Identify which cell holds the provided text, then report its [x, y] central coordinate. 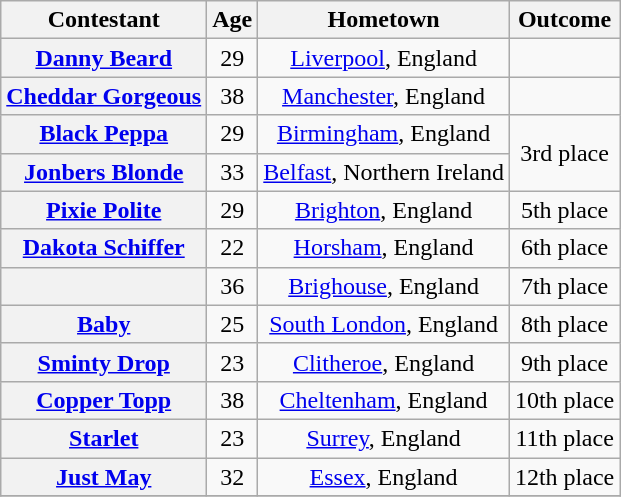
Dakota Schiffer [104, 248]
7th place [564, 286]
9th place [564, 362]
Just May [104, 477]
6th place [564, 248]
Pixie Polite [104, 210]
Black Peppa [104, 134]
Contestant [104, 20]
Outcome [564, 20]
Brighouse, England [384, 286]
Surrey, England [384, 438]
36 [232, 286]
Cheltenham, England [384, 400]
33 [232, 172]
25 [232, 324]
Belfast, Northern Ireland [384, 172]
Starlet [104, 438]
Baby [104, 324]
3rd place [564, 153]
11th place [564, 438]
Sminty Drop [104, 362]
Brighton, England [384, 210]
Cheddar Gorgeous [104, 96]
22 [232, 248]
Essex, England [384, 477]
Liverpool, England [384, 58]
Hometown [384, 20]
Danny Beard [104, 58]
Clitheroe, England [384, 362]
10th place [564, 400]
Manchester, England [384, 96]
Age [232, 20]
Horsham, England [384, 248]
Copper Topp [104, 400]
South London, England [384, 324]
5th place [564, 210]
8th place [564, 324]
Jonbers Blonde [104, 172]
32 [232, 477]
12th place [564, 477]
Birmingham, England [384, 134]
